Capture the cell that displays the provided text and extract its [X, Y] central coordinate. 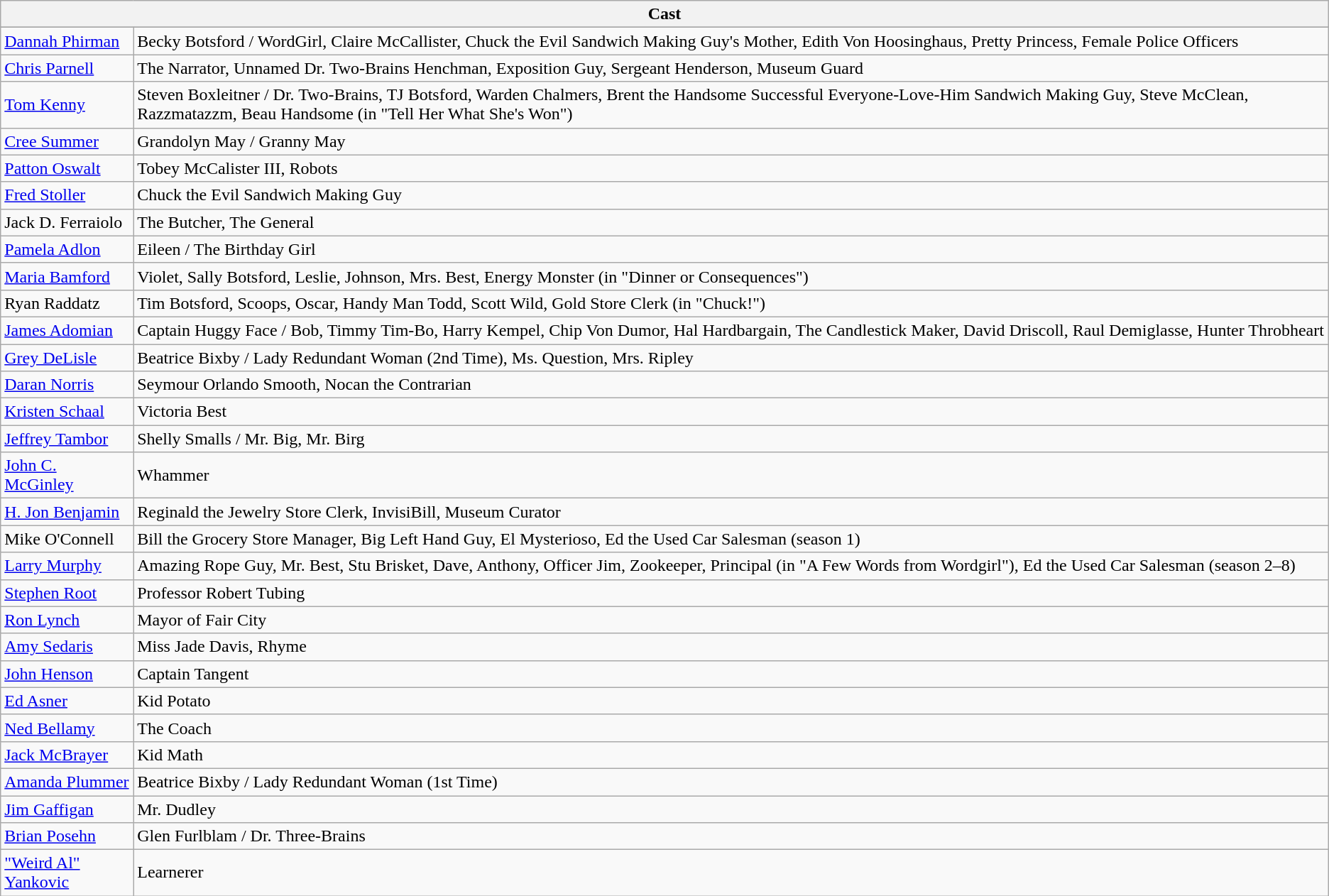
Kristen Schaal [67, 412]
John Henson [67, 674]
Amy Sedaris [67, 647]
Tom Kenny [67, 105]
Ned Bellamy [67, 728]
Jim Gaffigan [67, 809]
Victoria Best [731, 412]
Ed Asner [67, 701]
Maria Bamford [67, 276]
Chuck the Evil Sandwich Making Guy [731, 195]
Tim Botsford, Scoops, Oscar, Handy Man Todd, Scott Wild, Gold Store Clerk (in "Chuck!") [731, 303]
Jeffrey Tambor [67, 439]
The Coach [731, 728]
Larry Murphy [67, 566]
Bill the Grocery Store Manager, Big Left Hand Guy, El Mysterioso, Ed the Used Car Salesman (season 1) [731, 539]
Cast [664, 14]
Glen Furlblam / Dr. Three-Brains [731, 836]
Shelly Smalls / Mr. Big, Mr. Birg [731, 439]
Learnerer [731, 873]
Jack McBrayer [67, 755]
Jack D. Ferraiolo [67, 222]
Miss Jade Davis, Rhyme [731, 647]
Grandolyn May / Granny May [731, 141]
Mr. Dudley [731, 809]
Cree Summer [67, 141]
Professor Robert Tubing [731, 593]
Ron Lynch [67, 620]
Amanda Plummer [67, 782]
Mayor of Fair City [731, 620]
Eileen / The Birthday Girl [731, 249]
Seymour Orlando Smooth, Nocan the Contrarian [731, 385]
Mike O'Connell [67, 539]
Beatrice Bixby / Lady Redundant Woman (1st Time) [731, 782]
Pamela Adlon [67, 249]
John C. McGinley [67, 476]
The Narrator, Unnamed Dr. Two-Brains Henchman, Exposition Guy, Sergeant Henderson, Museum Guard [731, 68]
Beatrice Bixby / Lady Redundant Woman (2nd Time), Ms. Question, Mrs. Ripley [731, 357]
"Weird Al" Yankovic [67, 873]
Dannah Phirman [67, 41]
Daran Norris [67, 385]
Brian Posehn [67, 836]
Patton Oswalt [67, 168]
Chris Parnell [67, 68]
Stephen Root [67, 593]
James Adomian [67, 330]
Tobey McCalister III, Robots [731, 168]
Whammer [731, 476]
H. Jon Benjamin [67, 512]
Grey DeLisle [67, 357]
Fred Stoller [67, 195]
Ryan Raddatz [67, 303]
Violet, Sally Botsford, Leslie, Johnson, Mrs. Best, Energy Monster (in "Dinner or Consequences") [731, 276]
The Butcher, The General [731, 222]
Captain Tangent [731, 674]
Reginald the Jewelry Store Clerk, InvisiBill, Museum Curator [731, 512]
Kid Potato [731, 701]
Kid Math [731, 755]
